Locate the cell with the specified text and output its (x, y) center coordinate. 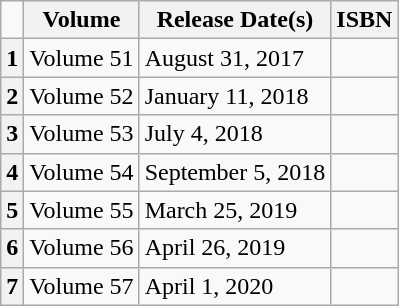
Volume 52 (82, 96)
7 (12, 286)
Volume (82, 20)
Volume 51 (82, 58)
April 1, 2020 (235, 286)
2 (12, 96)
1 (12, 58)
September 5, 2018 (235, 172)
January 11, 2018 (235, 96)
3 (12, 134)
Release Date(s) (235, 20)
5 (12, 210)
4 (12, 172)
6 (12, 248)
July 4, 2018 (235, 134)
Volume 56 (82, 248)
April 26, 2019 (235, 248)
August 31, 2017 (235, 58)
Volume 53 (82, 134)
Volume 55 (82, 210)
Volume 57 (82, 286)
Volume 54 (82, 172)
ISBN (364, 20)
March 25, 2019 (235, 210)
